Output the [x, y] coordinate of the center of the cell containing the given text.  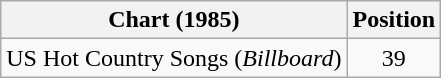
39 [394, 58]
US Hot Country Songs (Billboard) [174, 58]
Chart (1985) [174, 20]
Position [394, 20]
